Detect which cell encompasses the target text, then output its [x, y] center coordinate. 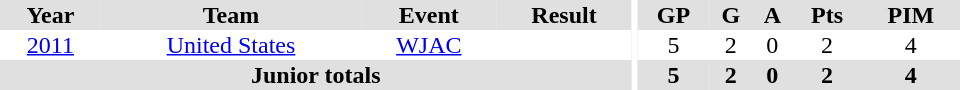
A [772, 15]
2011 [50, 45]
PIM [911, 15]
GP [674, 15]
Event [428, 15]
Team [231, 15]
Result [564, 15]
G [730, 15]
Year [50, 15]
United States [231, 45]
WJAC [428, 45]
Pts [826, 15]
Junior totals [316, 75]
